Output the [X, Y] coordinate of the center of the cell containing the given text.  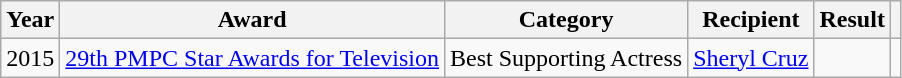
Award [252, 20]
Recipient [751, 20]
Result [852, 20]
29th PMPC Star Awards for Television [252, 58]
2015 [30, 58]
Year [30, 20]
Category [566, 20]
Best Supporting Actress [566, 58]
Sheryl Cruz [751, 58]
